Locate the cell with the specified text and output its [x, y] center coordinate. 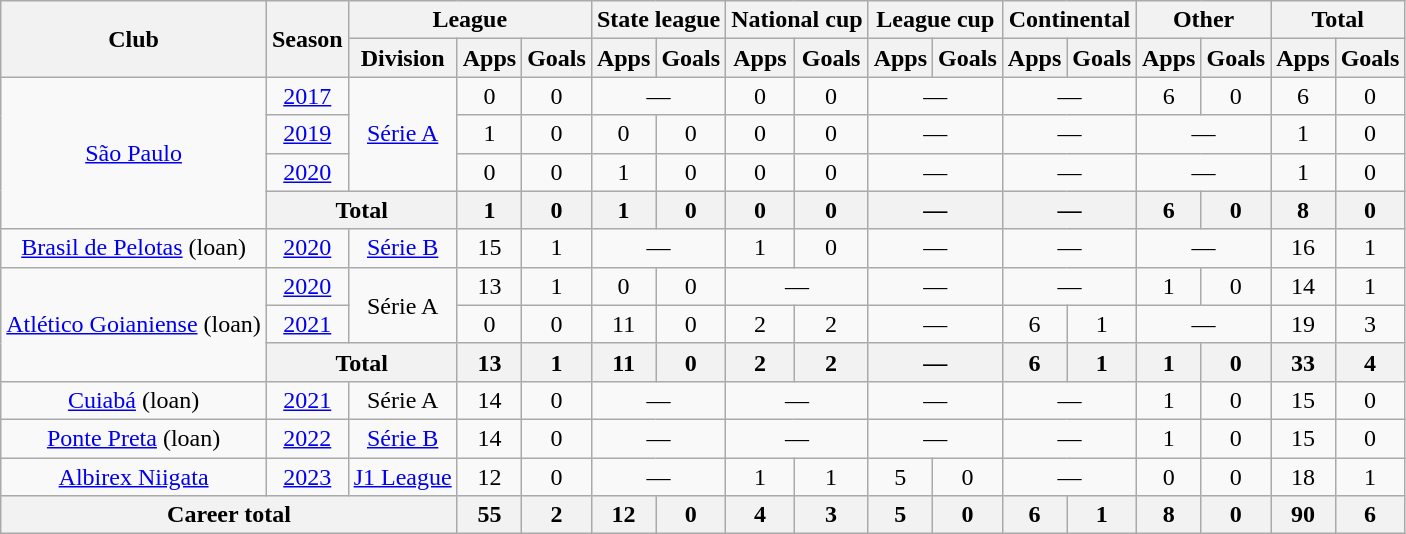
Continental [1069, 20]
Cuiabá (loan) [134, 400]
Albirex Niigata [134, 477]
São Paulo [134, 153]
19 [1303, 324]
League [470, 20]
Brasil de Pelotas (loan) [134, 248]
18 [1303, 477]
J1 League [402, 477]
Ponte Preta (loan) [134, 438]
Career total [229, 515]
16 [1303, 248]
Division [402, 58]
90 [1303, 515]
2019 [307, 134]
National cup [797, 20]
2023 [307, 477]
2022 [307, 438]
Other [1204, 20]
League cup [935, 20]
Atlético Goianiense (loan) [134, 324]
55 [489, 515]
State league [658, 20]
Season [307, 39]
Club [134, 39]
2017 [307, 96]
33 [1303, 362]
